Search for the cell housing the specified text and yield its [x, y] center coordinate. 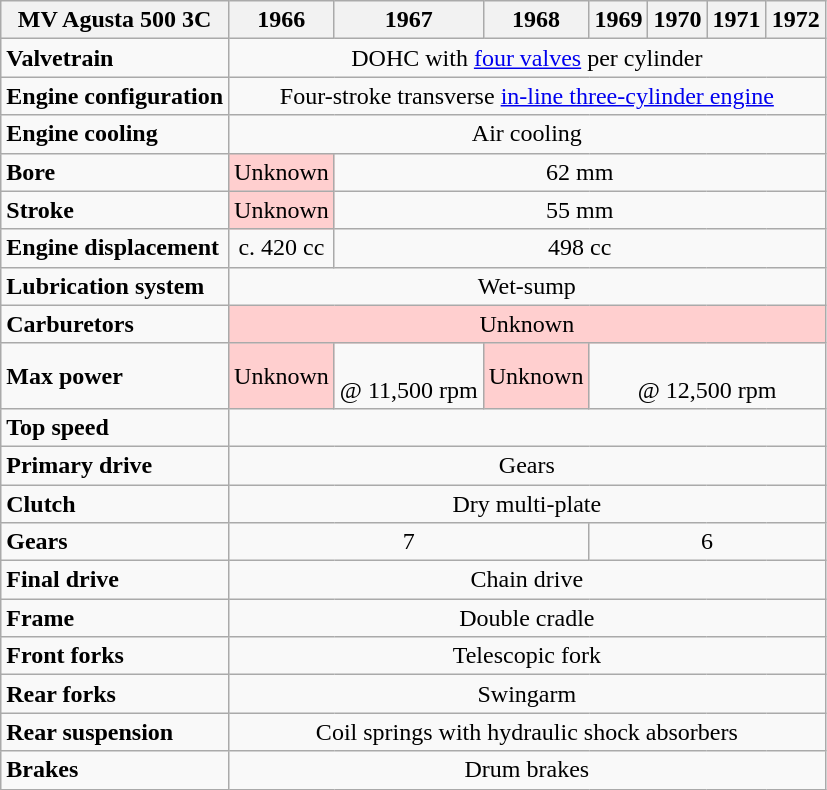
Rear suspension [115, 732]
Bore [115, 172]
498 cc [580, 248]
Carburetors [115, 324]
Wet-sump [528, 286]
Drum brakes [528, 770]
Swingarm [528, 694]
1968 [536, 20]
Air cooling [528, 134]
Engine cooling [115, 134]
Engine displacement [115, 248]
Coil springs with hydraulic shock absorbers [528, 732]
6 [707, 542]
1969 [618, 20]
Lubrication system [115, 286]
Stroke [115, 210]
Valvetrain [115, 58]
@ 12,500 rpm [707, 376]
c. 420 cc [282, 248]
1971 [736, 20]
Engine configuration [115, 96]
7 [409, 542]
Telescopic fork [528, 656]
1966 [282, 20]
Max power [115, 376]
@ 11,500 rpm [408, 376]
Front forks [115, 656]
1967 [408, 20]
1972 [796, 20]
Clutch [115, 503]
1970 [678, 20]
Primary drive [115, 465]
Double cradle [528, 618]
MV Agusta 500 3C [115, 20]
Rear forks [115, 694]
55 mm [580, 210]
Top speed [115, 427]
Dry multi-plate [528, 503]
Final drive [115, 580]
Frame [115, 618]
62 mm [580, 172]
Chain drive [528, 580]
Four-stroke transverse in-line three-cylinder engine [528, 96]
Brakes [115, 770]
DOHC with four valves per cylinder [528, 58]
